Find where the given text appears and provide that cell's center as (X, Y) coordinate. 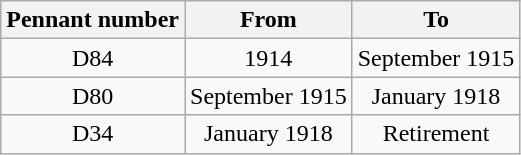
From (268, 20)
To (436, 20)
D84 (93, 58)
Retirement (436, 134)
1914 (268, 58)
Pennant number (93, 20)
D34 (93, 134)
D80 (93, 96)
